Return the (X, Y) coordinate for the center point of the cell that contains the specified text.  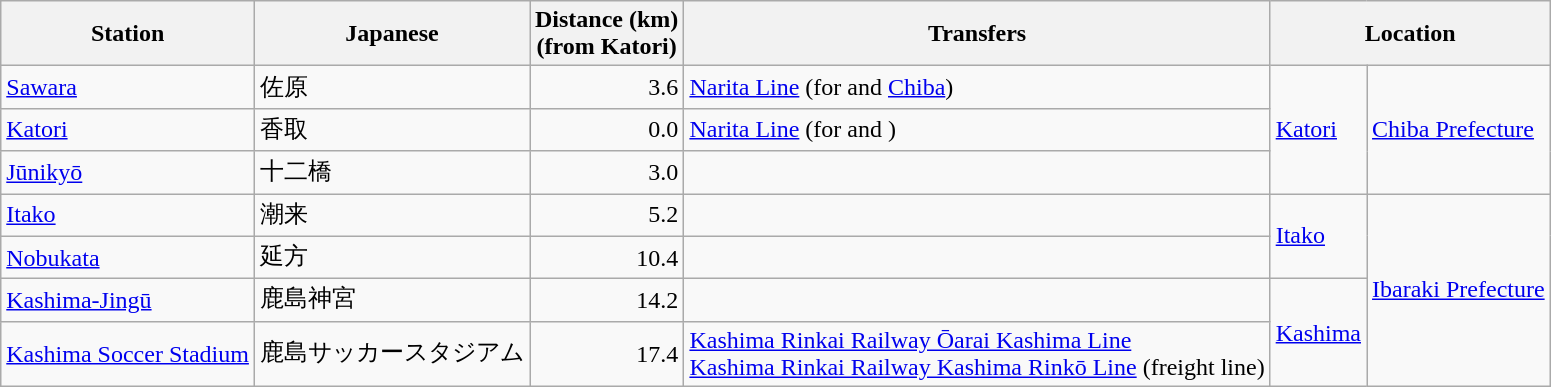
潮来 (392, 216)
Station (128, 34)
Nobukata (128, 258)
Distance (km)(from Katori) (607, 34)
延方 (392, 258)
Chiba Prefecture (1459, 130)
Jūnikyō (128, 172)
10.4 (607, 258)
鹿島サッカースタジアム (392, 354)
14.2 (607, 300)
Narita Line (for and ) (977, 130)
Location (1410, 34)
Kashima Rinkai Railway Ōarai Kashima LineKashima Rinkai Railway Kashima Rinkō Line (freight line) (977, 354)
Transfers (977, 34)
Narita Line (for and Chiba) (977, 88)
Kashima-Jingū (128, 300)
17.4 (607, 354)
3.6 (607, 88)
香取 (392, 130)
5.2 (607, 216)
0.0 (607, 130)
佐原 (392, 88)
十二橋 (392, 172)
Kashima Soccer Stadium (128, 354)
鹿島神宮 (392, 300)
Japanese (392, 34)
3.0 (607, 172)
Sawara (128, 88)
Kashima (1318, 333)
Ibaraki Prefecture (1459, 290)
